Output the (x, y) coordinate of the center of the cell containing the given text.  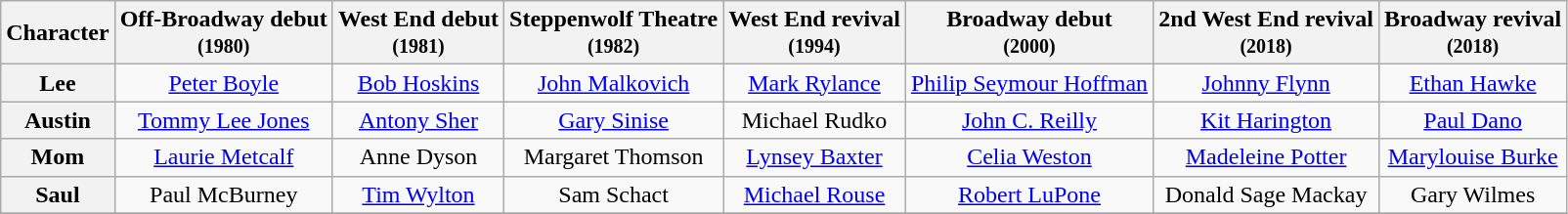
Peter Boyle (223, 83)
Lynsey Baxter (815, 157)
Madeleine Potter (1267, 157)
Steppenwolf Theatre (1982) (614, 33)
Character (58, 33)
Off-Broadway debut (1980) (223, 33)
Sam Schact (614, 194)
Gary Sinise (614, 120)
Bob Hoskins (418, 83)
Tommy Lee Jones (223, 120)
Austin (58, 120)
Gary Wilmes (1473, 194)
Michael Rudko (815, 120)
Robert LuPone (1028, 194)
Broadway debut (2000) (1028, 33)
Mark Rylance (815, 83)
Ethan Hawke (1473, 83)
Mom (58, 157)
John C. Reilly (1028, 120)
2nd West End revival (2018) (1267, 33)
Saul (58, 194)
Donald Sage Mackay (1267, 194)
Paul Dano (1473, 120)
Johnny Flynn (1267, 83)
Paul McBurney (223, 194)
Laurie Metcalf (223, 157)
Antony Sher (418, 120)
Tim Wylton (418, 194)
Lee (58, 83)
John Malkovich (614, 83)
Celia Weston (1028, 157)
West End revival (1994) (815, 33)
Marylouise Burke (1473, 157)
Broadway revival (2018) (1473, 33)
West End debut (1981) (418, 33)
Kit Harington (1267, 120)
Michael Rouse (815, 194)
Anne Dyson (418, 157)
Philip Seymour Hoffman (1028, 83)
Margaret Thomson (614, 157)
